Return the [x, y] coordinate for the center point of the cell that contains the specified text.  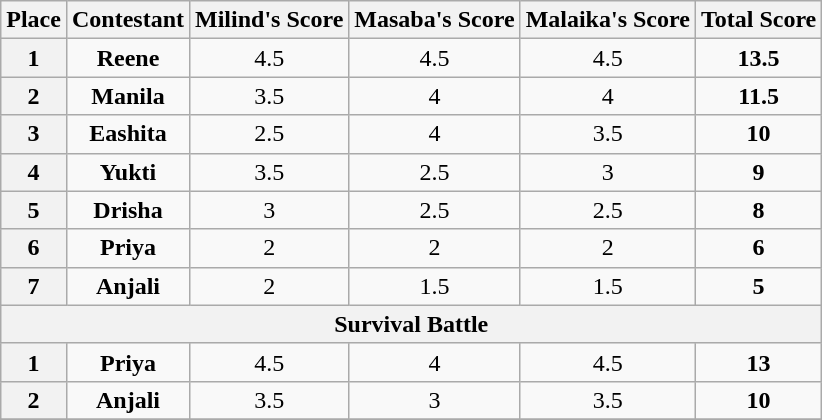
Masaba's Score [434, 20]
Manila [128, 96]
Survival Battle [412, 324]
9 [758, 172]
Yukti [128, 172]
Drisha [128, 210]
Milind's Score [270, 20]
Contestant [128, 20]
13.5 [758, 58]
Eashita [128, 134]
8 [758, 210]
Place [34, 20]
Total Score [758, 20]
Reene [128, 58]
Malaika's Score [608, 20]
13 [758, 362]
11.5 [758, 96]
7 [34, 286]
